Locate the cell with the specified text and output its (X, Y) center coordinate. 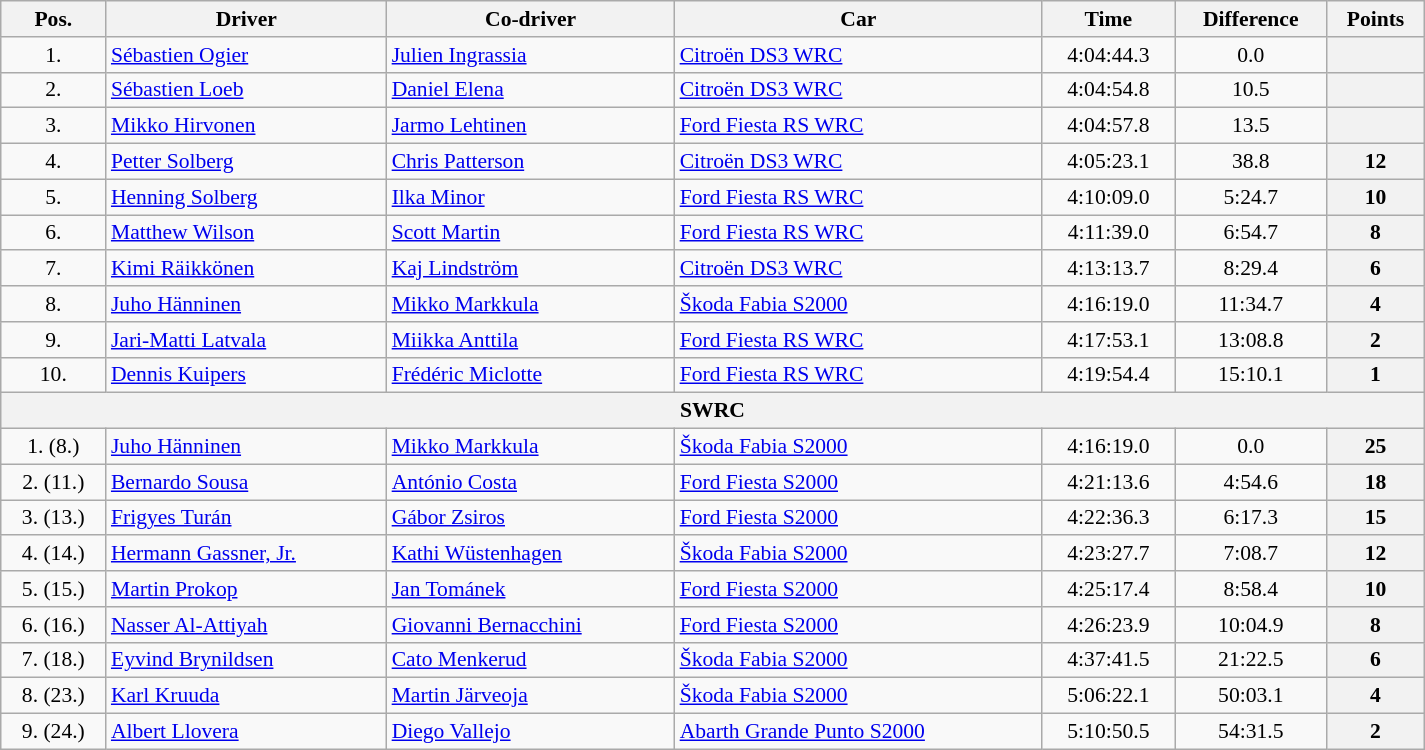
2. (11.) (54, 482)
8:29.4 (1251, 269)
54:31.5 (1251, 732)
Frigyes Turán (246, 518)
António Costa (531, 482)
5:06:22.1 (1108, 696)
2. (54, 90)
5:10:50.5 (1108, 732)
Albert Llovera (246, 732)
Jari-Matti Latvala (246, 340)
9. (24.) (54, 732)
4:26:23.9 (1108, 625)
7:08.7 (1251, 554)
Car (858, 19)
9. (54, 340)
Eyvind Brynildsen (246, 660)
Matthew Wilson (246, 233)
21:22.5 (1251, 660)
Hermann Gassner, Jr. (246, 554)
4:04:57.8 (1108, 126)
Pos. (54, 19)
4:37:41.5 (1108, 660)
Mikko Hirvonen (246, 126)
4:54.6 (1251, 482)
SWRC (713, 411)
Gábor Zsiros (531, 518)
Giovanni Bernacchini (531, 625)
5. (15.) (54, 589)
6. (16.) (54, 625)
13:08.8 (1251, 340)
15 (1376, 518)
Dennis Kuipers (246, 375)
7. (54, 269)
50:03.1 (1251, 696)
Nasser Al-Attiyah (246, 625)
Driver (246, 19)
Sébastien Loeb (246, 90)
Martin Järveoja (531, 696)
Bernardo Sousa (246, 482)
1 (1376, 375)
4:10:09.0 (1108, 197)
Martin Prokop (246, 589)
Scott Martin (531, 233)
4:22:36.3 (1108, 518)
Diego Vallejo (531, 732)
13.5 (1251, 126)
Henning Solberg (246, 197)
Chris Patterson (531, 162)
Jan Tománek (531, 589)
Sébastien Ogier (246, 55)
15:10.1 (1251, 375)
10:04.9 (1251, 625)
1. (54, 55)
3. (13.) (54, 518)
Difference (1251, 19)
10. (54, 375)
Kaj Lindström (531, 269)
8. (23.) (54, 696)
38.8 (1251, 162)
Daniel Elena (531, 90)
4. (54, 162)
4:11:39.0 (1108, 233)
Petter Solberg (246, 162)
11:34.7 (1251, 304)
5:24.7 (1251, 197)
8:58.4 (1251, 589)
4. (14.) (54, 554)
25 (1376, 447)
18 (1376, 482)
Karl Kruuda (246, 696)
6. (54, 233)
3. (54, 126)
8. (54, 304)
Frédéric Miclotte (531, 375)
Co-driver (531, 19)
Jarmo Lehtinen (531, 126)
7. (18.) (54, 660)
Ilka Minor (531, 197)
6:54.7 (1251, 233)
Points (1376, 19)
1. (8.) (54, 447)
4:25:17.4 (1108, 589)
4:23:27.7 (1108, 554)
4:21:13.6 (1108, 482)
Kimi Räikkönen (246, 269)
Kathi Wüstenhagen (531, 554)
6:17.3 (1251, 518)
10.5 (1251, 90)
Cato Menkerud (531, 660)
4:17:53.1 (1108, 340)
4:05:23.1 (1108, 162)
Miikka Anttila (531, 340)
Julien Ingrassia (531, 55)
Abarth Grande Punto S2000 (858, 732)
5. (54, 197)
Time (1108, 19)
4:04:54.8 (1108, 90)
4:04:44.3 (1108, 55)
4:13:13.7 (1108, 269)
4:19:54.4 (1108, 375)
